For the text-containing cell, return its midpoint in [x, y] coordinate format. 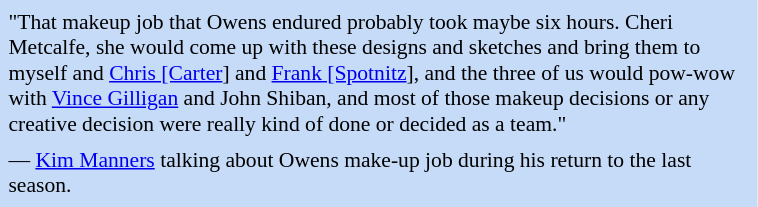
— Kim Manners talking about Owens make-up job during his return to the last season. [378, 173]
